From the cell containing the given text, extract its center point as (x, y) coordinate. 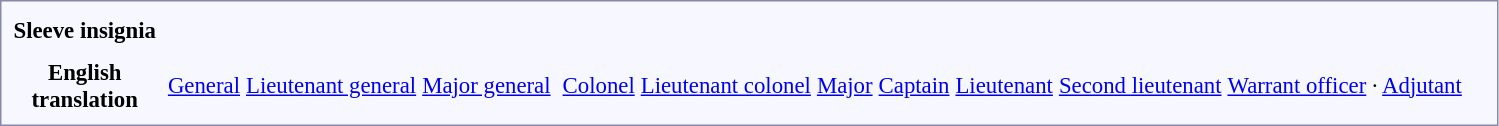
Major general (486, 86)
Sleeve insignia (84, 30)
Lieutenant (1004, 86)
Lieutenant general (330, 86)
Colonel (598, 86)
Second lieutenant (1140, 86)
Captain (914, 86)
General (204, 86)
Major (844, 86)
Englishtranslation (84, 86)
Lieutenant colonel (726, 86)
Warrant officer · Adjutant (1356, 86)
